Provide the [X, Y] coordinate of the cell's center where the given text is located.  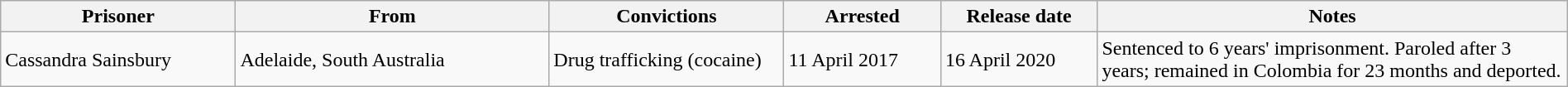
Drug trafficking (cocaine) [667, 60]
Notes [1332, 17]
Sentenced to 6 years' imprisonment. Paroled after 3 years; remained in Colombia for 23 months and deported. [1332, 60]
16 April 2020 [1019, 60]
Convictions [667, 17]
Prisoner [118, 17]
Arrested [862, 17]
Adelaide, South Australia [392, 60]
From [392, 17]
11 April 2017 [862, 60]
Release date [1019, 17]
Cassandra Sainsbury [118, 60]
